Search for the cell housing the specified text and yield its (X, Y) center coordinate. 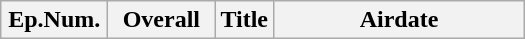
Title (244, 20)
Airdate (398, 20)
Overall (162, 20)
Ep.Num. (54, 20)
